For the text-containing cell, return its midpoint in [x, y] coordinate format. 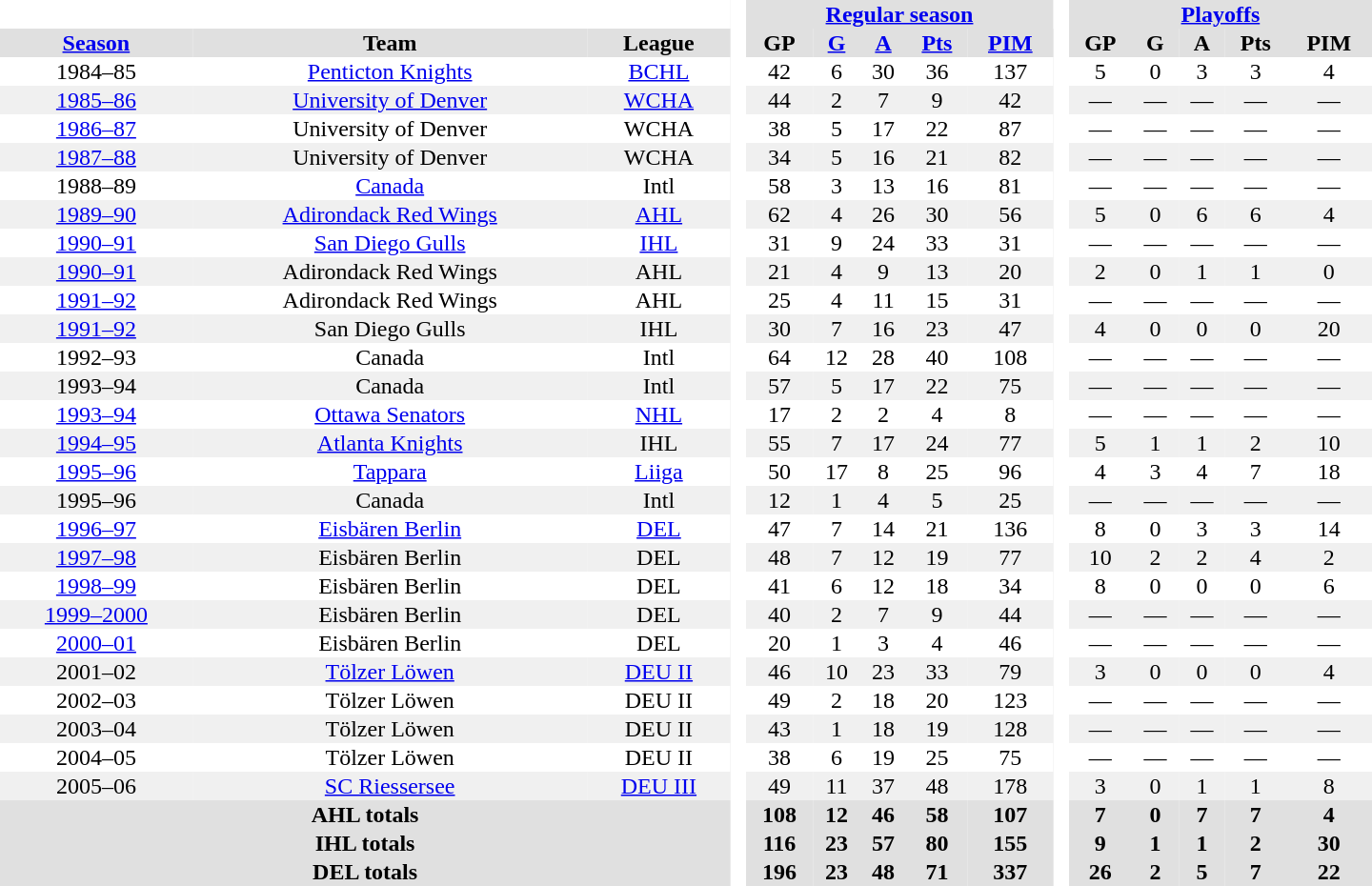
Season [96, 43]
128 [1010, 729]
37 [884, 786]
123 [1010, 700]
BCHL [659, 71]
Playoffs [1221, 14]
55 [779, 443]
80 [938, 843]
2002–03 [96, 700]
1999–2000 [96, 614]
1988–89 [96, 186]
2000–01 [96, 643]
1994–95 [96, 443]
SC Riessersee [391, 786]
1992–93 [96, 357]
1996–97 [96, 529]
107 [1010, 815]
15 [938, 300]
1989–90 [96, 214]
337 [1010, 872]
43 [779, 729]
Tappara [391, 472]
96 [1010, 472]
AHL totals [365, 815]
196 [779, 872]
2005–06 [96, 786]
50 [779, 472]
137 [1010, 71]
136 [1010, 529]
62 [779, 214]
Team [391, 43]
82 [1010, 157]
1987–88 [96, 157]
2001–02 [96, 672]
116 [779, 843]
178 [1010, 786]
League [659, 43]
NHL [659, 414]
87 [1010, 129]
2004–05 [96, 757]
1985–86 [96, 100]
IHL totals [365, 843]
1998–99 [96, 586]
DEL totals [365, 872]
41 [779, 586]
1997–98 [96, 557]
Atlanta Knights [391, 443]
Liiga [659, 472]
DEU III [659, 786]
81 [1010, 186]
71 [938, 872]
2003–04 [96, 729]
28 [884, 357]
Regular season [899, 14]
56 [1010, 214]
1986–87 [96, 129]
64 [779, 357]
155 [1010, 843]
79 [1010, 672]
Ottawa Senators [391, 414]
1984–85 [96, 71]
Penticton Knights [391, 71]
36 [938, 71]
